Return (X, Y) of the center of cell containing provided text 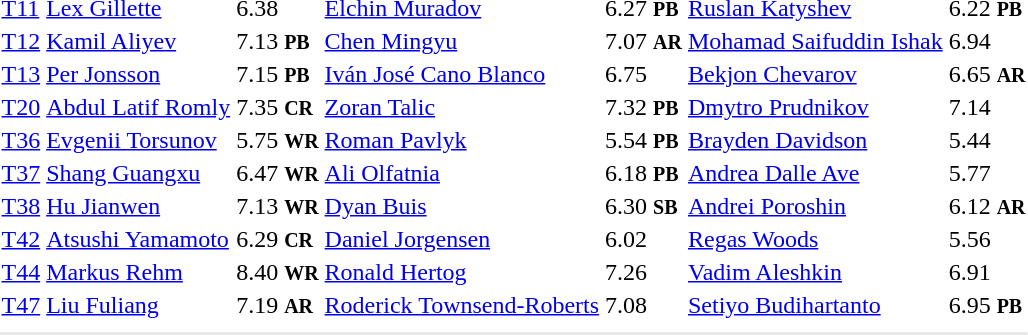
7.32 PB (644, 107)
6.02 (644, 239)
8.40 WR (278, 272)
Roman Pavlyk (462, 140)
7.13 WR (278, 206)
5.44 (987, 140)
Vadim Aleshkin (816, 272)
Shang Guangxu (138, 173)
7.15 PB (278, 74)
T44 (21, 272)
7.07 AR (644, 41)
6.91 (987, 272)
Evgenii Torsunov (138, 140)
5.75 WR (278, 140)
T38 (21, 206)
Daniel Jorgensen (462, 239)
Andrea Dalle Ave (816, 173)
6.29 CR (278, 239)
Setiyo Budihartanto (816, 305)
Roderick Townsend-Roberts (462, 305)
Iván José Cano Blanco (462, 74)
Liu Fuliang (138, 305)
Brayden Davidson (816, 140)
T20 (21, 107)
6.12 AR (987, 206)
6.95 PB (987, 305)
Per Jonsson (138, 74)
7.08 (644, 305)
Abdul Latif Romly (138, 107)
7.19 AR (278, 305)
T12 (21, 41)
Andrei Poroshin (816, 206)
6.75 (644, 74)
7.14 (987, 107)
T47 (21, 305)
T13 (21, 74)
7.35 CR (278, 107)
Dyan Buis (462, 206)
Mohamad Saifuddin Ishak (816, 41)
Dmytro Prudnikov (816, 107)
6.18 PB (644, 173)
7.26 (644, 272)
Kamil Aliyev (138, 41)
T37 (21, 173)
Regas Woods (816, 239)
Atsushi Yamamoto (138, 239)
7.13 PB (278, 41)
Chen Mingyu (462, 41)
Zoran Talic (462, 107)
T42 (21, 239)
Bekjon Chevarov (816, 74)
5.56 (987, 239)
6.30 SB (644, 206)
Ronald Hertog (462, 272)
6.94 (987, 41)
6.65 AR (987, 74)
5.54 PB (644, 140)
T36 (21, 140)
Markus Rehm (138, 272)
Ali Olfatnia (462, 173)
Hu Jianwen (138, 206)
5.77 (987, 173)
6.47 WR (278, 173)
